Identify which cell holds the provided text, then report its (x, y) central coordinate. 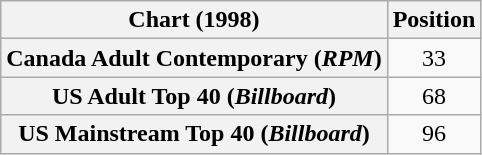
68 (434, 96)
Canada Adult Contemporary (RPM) (194, 58)
Position (434, 20)
96 (434, 134)
US Mainstream Top 40 (Billboard) (194, 134)
Chart (1998) (194, 20)
33 (434, 58)
US Adult Top 40 (Billboard) (194, 96)
